Extract the (X, Y) coordinate from the center of the cell holding the provided text.  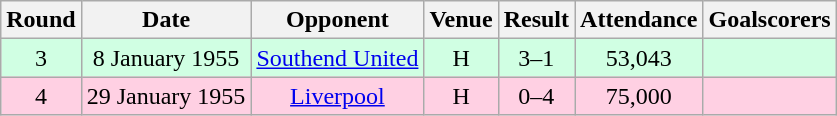
Goalscorers (770, 20)
Southend United (338, 58)
Round (41, 20)
Attendance (639, 20)
Result (536, 20)
4 (41, 96)
Opponent (338, 20)
75,000 (639, 96)
53,043 (639, 58)
Liverpool (338, 96)
Venue (461, 20)
0–4 (536, 96)
Date (166, 20)
3 (41, 58)
8 January 1955 (166, 58)
3–1 (536, 58)
29 January 1955 (166, 96)
